Provide the [X, Y] coordinate of the cell's center where the given text is located.  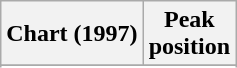
Peakposition [189, 34]
Chart (1997) [72, 34]
